Capture the cell that displays the provided text and extract its (x, y) central coordinate. 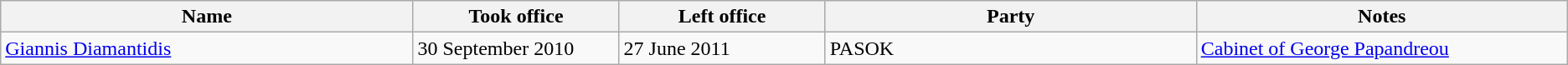
30 September 2010 (516, 48)
27 June 2011 (722, 48)
Took office (516, 17)
Cabinet of George Papandreou (1382, 48)
Party (1010, 17)
Giannis Diamantidis (207, 48)
Name (207, 17)
PASOK (1010, 48)
Left office (722, 17)
Notes (1382, 17)
